From the cell containing the given text, extract its center point as (x, y) coordinate. 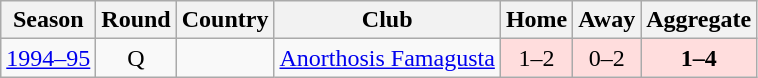
Season (48, 20)
1–4 (699, 58)
1–2 (536, 58)
Club (387, 20)
Anorthosis Famagusta (387, 58)
Away (607, 20)
Aggregate (699, 20)
Home (536, 20)
Q (136, 58)
1994–95 (48, 58)
Country (225, 20)
Round (136, 20)
0–2 (607, 58)
